Identify which cell holds the provided text, then report its (X, Y) central coordinate. 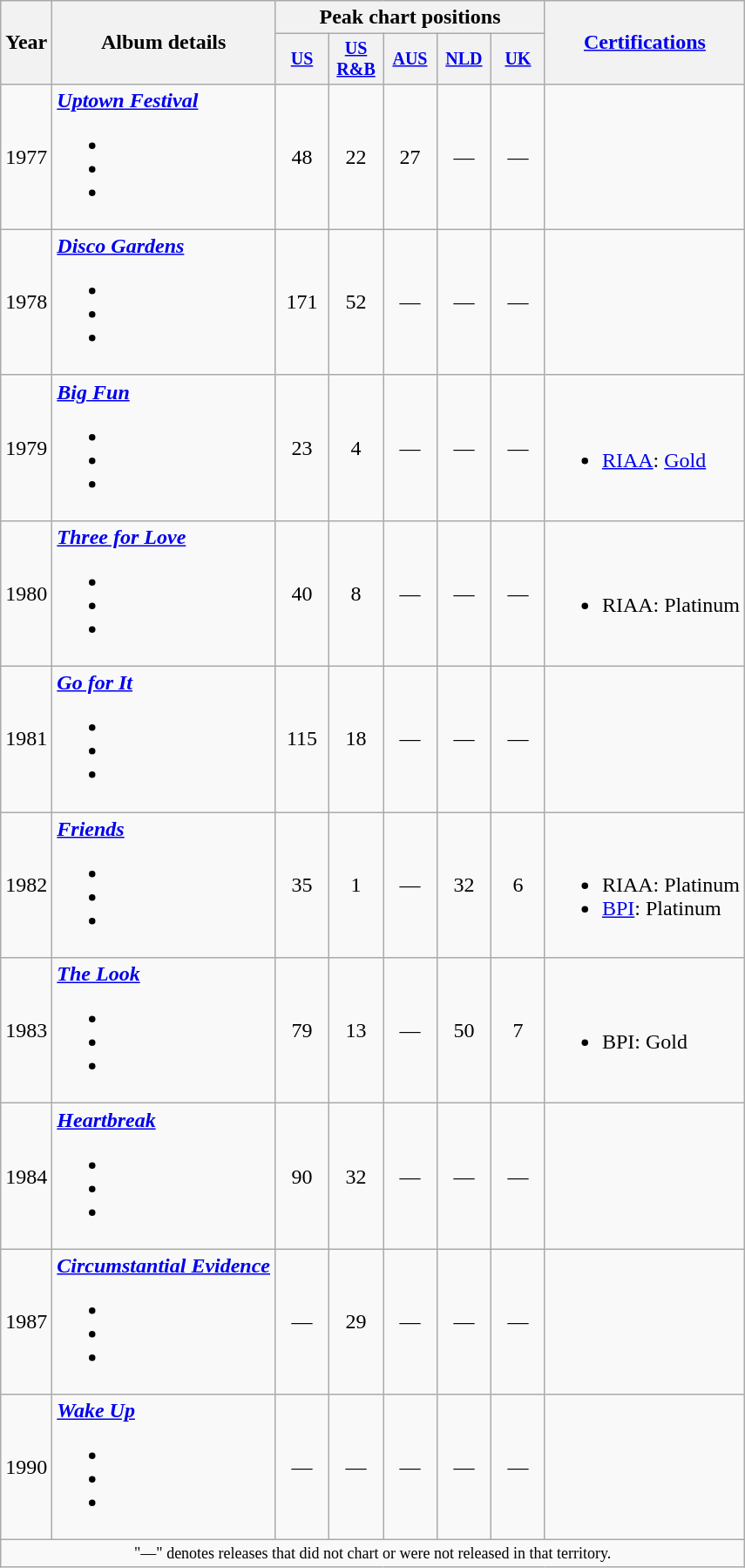
27 (410, 157)
RIAA: Gold (645, 448)
Three for Love (164, 593)
1982 (26, 886)
1 (356, 886)
4 (356, 448)
7 (518, 1030)
1990 (26, 1468)
13 (356, 1030)
"—" denotes releases that did not chart or were not released in that territory. (373, 1553)
1984 (26, 1177)
1980 (26, 593)
The Look (164, 1030)
Peak chart positions (410, 17)
35 (302, 886)
79 (302, 1030)
RIAA: Platinum (645, 593)
8 (356, 593)
US R&B (356, 59)
40 (302, 593)
NLD (464, 59)
52 (356, 302)
RIAA: PlatinumBPI: Platinum (645, 886)
Heartbreak (164, 1177)
1978 (26, 302)
Year (26, 43)
1983 (26, 1030)
US (302, 59)
Circumstantial Evidence (164, 1321)
Disco Gardens (164, 302)
50 (464, 1030)
1981 (26, 739)
23 (302, 448)
UK (518, 59)
1979 (26, 448)
90 (302, 1177)
Uptown Festival (164, 157)
Album details (164, 43)
Big Fun (164, 448)
Certifications (645, 43)
171 (302, 302)
Friends (164, 886)
1977 (26, 157)
29 (356, 1321)
18 (356, 739)
115 (302, 739)
6 (518, 886)
AUS (410, 59)
Wake Up (164, 1468)
BPI: Gold (645, 1030)
1987 (26, 1321)
48 (302, 157)
Go for It (164, 739)
22 (356, 157)
